Identify which cell holds the provided text, then report its [x, y] central coordinate. 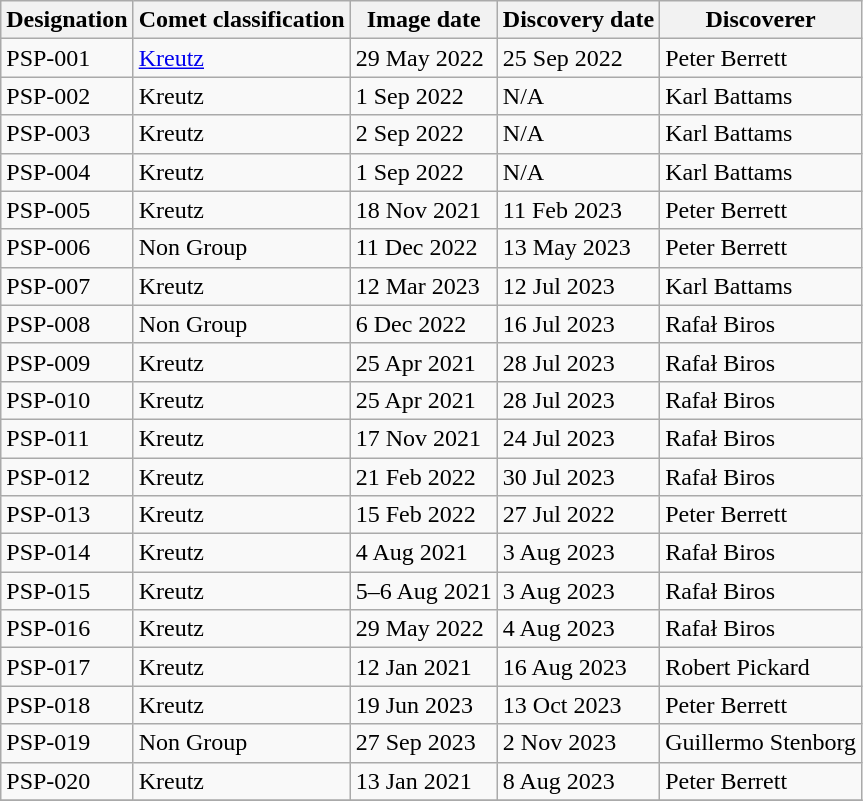
PSP-006 [67, 248]
17 Nov 2021 [424, 438]
5–6 Aug 2021 [424, 591]
PSP-017 [67, 667]
2 Nov 2023 [578, 743]
PSP-009 [67, 362]
30 Jul 2023 [578, 477]
27 Jul 2022 [578, 515]
Designation [67, 20]
2 Sep 2022 [424, 134]
4 Aug 2021 [424, 553]
PSP-004 [67, 172]
PSP-005 [67, 210]
21 Feb 2022 [424, 477]
12 Mar 2023 [424, 286]
PSP-007 [67, 286]
PSP-013 [67, 515]
6 Dec 2022 [424, 324]
PSP-018 [67, 705]
PSP-010 [67, 400]
PSP-016 [67, 629]
PSP-014 [67, 553]
11 Dec 2022 [424, 248]
PSP-019 [67, 743]
8 Aug 2023 [578, 781]
Discoverer [761, 20]
12 Jan 2021 [424, 667]
13 Jan 2021 [424, 781]
PSP-001 [67, 58]
PSP-003 [67, 134]
12 Jul 2023 [578, 286]
PSP-020 [67, 781]
19 Jun 2023 [424, 705]
PSP-011 [67, 438]
13 May 2023 [578, 248]
Image date [424, 20]
16 Jul 2023 [578, 324]
18 Nov 2021 [424, 210]
Comet classification [242, 20]
PSP-002 [67, 96]
Robert Pickard [761, 667]
15 Feb 2022 [424, 515]
13 Oct 2023 [578, 705]
25 Sep 2022 [578, 58]
PSP-012 [67, 477]
4 Aug 2023 [578, 629]
27 Sep 2023 [424, 743]
24 Jul 2023 [578, 438]
Guillermo Stenborg [761, 743]
PSP-015 [67, 591]
Discovery date [578, 20]
11 Feb 2023 [578, 210]
16 Aug 2023 [578, 667]
PSP-008 [67, 324]
